Find where the given text appears and provide that cell's center as (X, Y) coordinate. 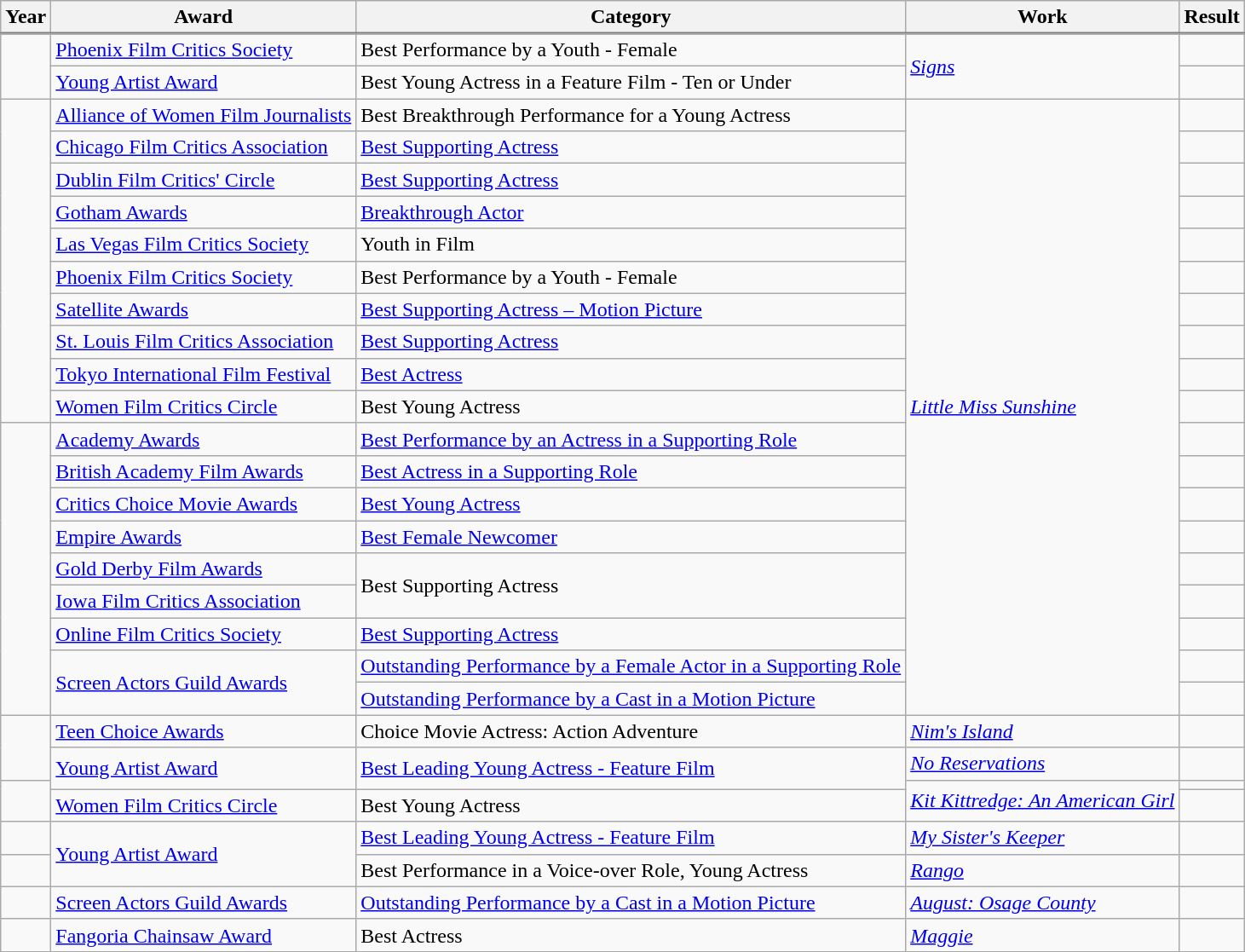
Year (26, 17)
Best Actress in a Supporting Role (631, 471)
Maggie (1043, 935)
Chicago Film Critics Association (204, 147)
Best Performance in a Voice-over Role, Young Actress (631, 870)
No Reservations (1043, 764)
Dublin Film Critics' Circle (204, 180)
Breakthrough Actor (631, 212)
Best Female Newcomer (631, 536)
Academy Awards (204, 439)
Empire Awards (204, 536)
Gotham Awards (204, 212)
Las Vegas Film Critics Society (204, 245)
Best Supporting Actress – Motion Picture (631, 309)
British Academy Film Awards (204, 471)
Choice Movie Actress: Action Adventure (631, 731)
Award (204, 17)
Tokyo International Film Festival (204, 374)
Outstanding Performance by a Female Actor in a Supporting Role (631, 666)
Best Performance by an Actress in a Supporting Role (631, 439)
Fangoria Chainsaw Award (204, 935)
Youth in Film (631, 245)
Work (1043, 17)
Result (1212, 17)
August: Osage County (1043, 903)
My Sister's Keeper (1043, 838)
Satellite Awards (204, 309)
Signs (1043, 66)
Nim's Island (1043, 731)
Critics Choice Movie Awards (204, 504)
Gold Derby Film Awards (204, 569)
Best Young Actress in a Feature Film - Ten or Under (631, 83)
St. Louis Film Critics Association (204, 342)
Teen Choice Awards (204, 731)
Little Miss Sunshine (1043, 407)
Alliance of Women Film Journalists (204, 115)
Online Film Critics Society (204, 634)
Category (631, 17)
Iowa Film Critics Association (204, 602)
Best Breakthrough Performance for a Young Actress (631, 115)
Rango (1043, 870)
Kit Kittredge: An American Girl (1043, 801)
